Pinpoint the cell where the given text exists, returning its [X, Y] midpoint coordinate. 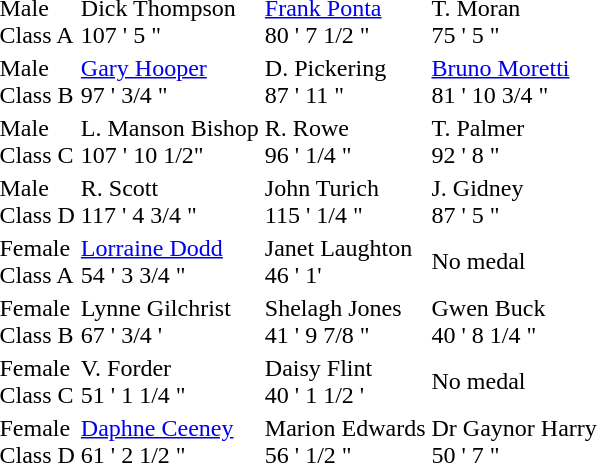
Lorraine Dodd 54 ' 3 3/4 " [170, 262]
R. Scott 117 ' 4 3/4 " [170, 202]
D. Pickering 87 ' 11 " [345, 82]
L. Manson Bishop 107 ' 10 1/2" [170, 142]
Gary Hooper 97 ' 3/4 " [170, 82]
Daisy Flint 40 ' 1 1/2 ' [345, 382]
R. Rowe 96 ' 1/4 " [345, 142]
Shelagh Jones 41 ' 9 7/8 " [345, 322]
Lynne Gilchrist 67 ' 3/4 ' [170, 322]
Janet Laughton 46 ' 1' [345, 262]
John Turich 115 ' 1/4 " [345, 202]
V. Forder 51 ' 1 1/4 " [170, 382]
